Capture the cell that displays the provided text and extract its [x, y] central coordinate. 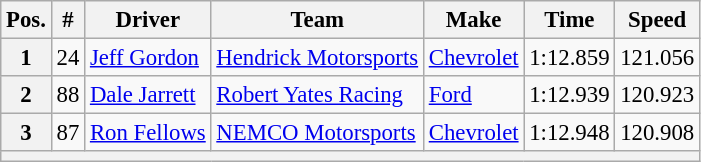
# [68, 20]
2 [26, 95]
1:12.939 [570, 95]
Team [317, 20]
Make [473, 20]
87 [68, 133]
120.923 [658, 95]
Driver [148, 20]
Ford [473, 95]
NEMCO Motorsports [317, 133]
1:12.948 [570, 133]
120.908 [658, 133]
3 [26, 133]
Ron Fellows [148, 133]
Hendrick Motorsports [317, 58]
Speed [658, 20]
Robert Yates Racing [317, 95]
1 [26, 58]
Time [570, 20]
121.056 [658, 58]
88 [68, 95]
Dale Jarrett [148, 95]
Pos. [26, 20]
Jeff Gordon [148, 58]
1:12.859 [570, 58]
24 [68, 58]
